Provide the (x, y) coordinate of the cell's center where the given text is located.  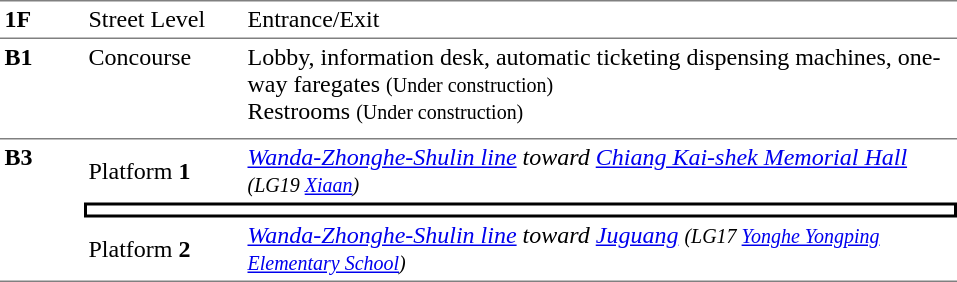
Wanda-Zhonghe-Shulin line toward Chiang Kai-shek Memorial Hall (LG19 Xiaan) (600, 172)
B1 (42, 89)
Platform 1 (164, 172)
Wanda-Zhonghe-Shulin line toward Juguang (LG17 Yonghe Yongping Elementary School) (600, 250)
Street Level (164, 20)
Concourse (164, 89)
Entrance/Exit (600, 20)
B3 (42, 211)
Lobby, information desk, automatic ticketing dispensing machines, one-way faregates (Under construction)Restrooms (Under construction) (600, 84)
1F (42, 20)
Platform 2 (164, 250)
